Capture the cell that displays the provided text and extract its (X, Y) central coordinate. 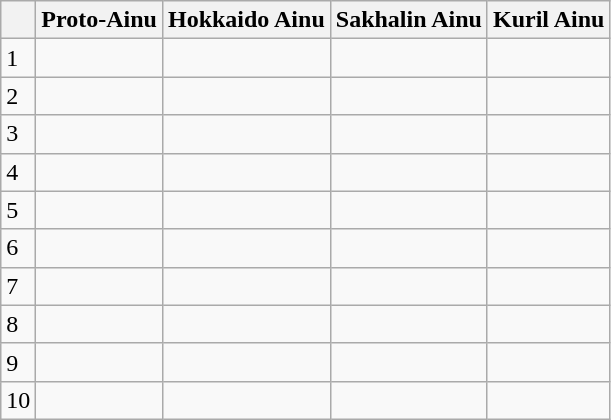
2 (18, 96)
Kuril Ainu (548, 20)
Sakhalin Ainu (408, 20)
1 (18, 58)
3 (18, 134)
10 (18, 400)
Hokkaido Ainu (246, 20)
7 (18, 286)
5 (18, 210)
6 (18, 248)
9 (18, 362)
Proto-Ainu (100, 20)
8 (18, 324)
4 (18, 172)
